Determine the (x, y) coordinate at the center of the cell enclosing the given text.  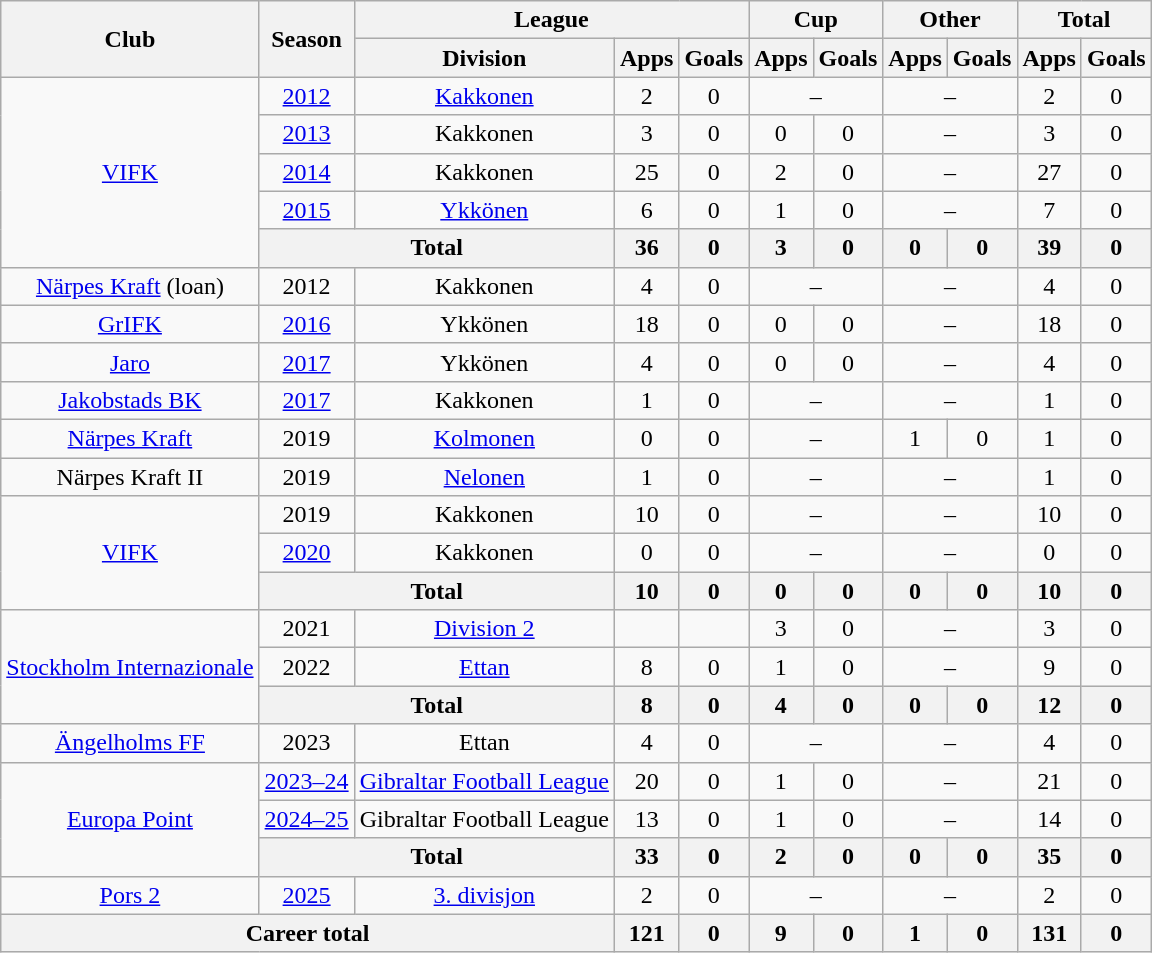
21 (1049, 781)
Ängelholms FF (130, 743)
Närpes Kraft (130, 438)
121 (646, 933)
2023 (306, 743)
Cup (816, 20)
Other (950, 20)
7 (1049, 210)
3. divisjon (484, 895)
25 (646, 172)
2025 (306, 895)
Season (306, 39)
33 (646, 857)
GrIFK (130, 324)
Career total (308, 933)
6 (646, 210)
36 (646, 248)
131 (1049, 933)
Division 2 (484, 629)
Division (484, 58)
2014 (306, 172)
Club (130, 39)
League (551, 20)
Nelonen (484, 477)
20 (646, 781)
35 (1049, 857)
Närpes Kraft II (130, 477)
2022 (306, 667)
2015 (306, 210)
12 (1049, 705)
2023–24 (306, 781)
2016 (306, 324)
Pors 2 (130, 895)
2024–25 (306, 819)
14 (1049, 819)
Jakobstads BK (130, 400)
2013 (306, 134)
39 (1049, 248)
13 (646, 819)
Närpes Kraft (loan) (130, 286)
2020 (306, 553)
Kolmonen (484, 438)
Stockholm Internazionale (130, 667)
Jaro (130, 362)
2021 (306, 629)
Europa Point (130, 819)
27 (1049, 172)
